From the cell containing the given text, extract its center point as [X, Y] coordinate. 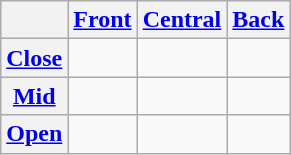
Close [34, 58]
Open [34, 134]
Central [182, 20]
Front [102, 20]
Back [258, 20]
Mid [34, 96]
